Locate the cell with the specified text and output its (x, y) center coordinate. 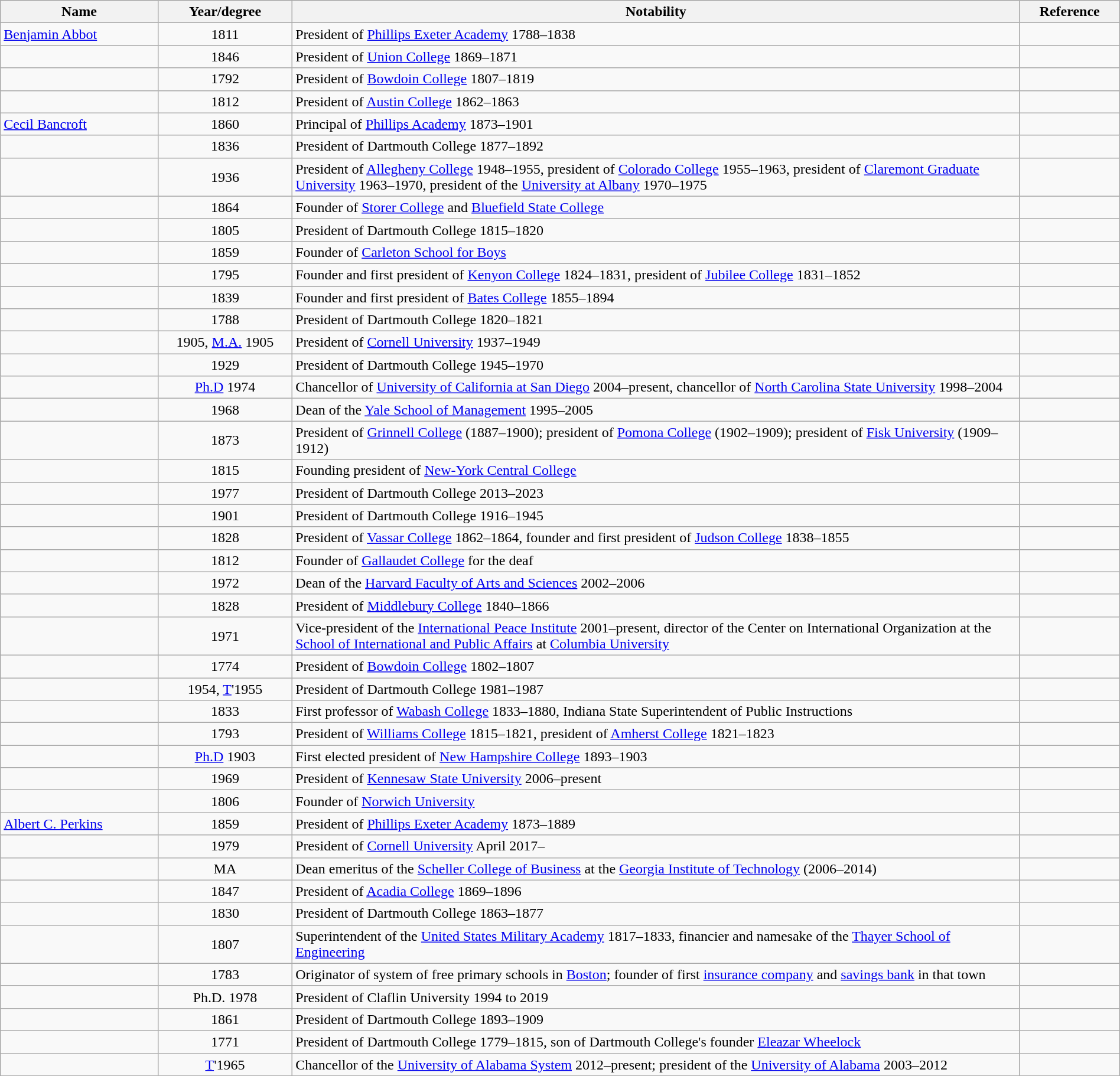
Dean of the Harvard Faculty of Arts and Sciences 2002–2006 (656, 583)
1811 (224, 34)
President of Phillips Exeter Academy 1873–1889 (656, 824)
Founder of Storer College and Bluefield State College (656, 207)
President of Claflin University 1994 to 2019 (656, 997)
1901 (224, 516)
President of Cornell University 1937–1949 (656, 343)
Notability (656, 12)
1873 (224, 441)
President of Dartmouth College 1877–1892 (656, 146)
Superintendent of the United States Military Academy 1817–1833, financier and namesake of the Thayer School of Engineering (656, 944)
President of Kennesaw State University 2006–present (656, 779)
President of Bowdoin College 1807–1819 (656, 79)
Principal of Phillips Academy 1873–1901 (656, 124)
Founder of Norwich University (656, 801)
President of Bowdoin College 1802–1807 (656, 666)
President of Middlebury College 1840–1866 (656, 605)
1905, M.A. 1905 (224, 343)
1839 (224, 297)
President of Cornell University April 2017– (656, 846)
Reference (1069, 12)
1836 (224, 146)
President of Acadia College 1869–1896 (656, 891)
1860 (224, 124)
Chancellor of the University of Alabama System 2012–present; president of the University of Alabama 2003–2012 (656, 1065)
Founding president of New-York Central College (656, 471)
Founder of Carleton School for Boys (656, 252)
President of Grinnell College (1887–1900); president of Pomona College (1902–1909); president of Fisk University (1909–1912) (656, 441)
1792 (224, 79)
1795 (224, 275)
Ph.D 1974 (224, 387)
President of Dartmouth College 1815–1820 (656, 230)
1830 (224, 914)
1861 (224, 1019)
Dean emeritus of the Scheller College of Business at the Georgia Institute of Technology (2006–2014) (656, 869)
President of Vassar College 1862–1864, founder and first president of Judson College 1838–1855 (656, 538)
Founder and first president of Bates College 1855–1894 (656, 297)
1833 (224, 712)
1971 (224, 635)
1806 (224, 801)
President of Union College 1869–1871 (656, 57)
Dean of the Yale School of Management 1995–2005 (656, 410)
First professor of Wabash College 1833–1880, Indiana State Superintendent of Public Instructions (656, 712)
President of Dartmouth College 1945–1970 (656, 365)
Ph.D. 1978 (224, 997)
1774 (224, 666)
President of Dartmouth College 1893–1909 (656, 1019)
1954, T'1955 (224, 689)
1805 (224, 230)
President of Austin College 1862–1863 (656, 102)
1936 (224, 177)
President of Williams College 1815–1821, president of Amherst College 1821–1823 (656, 734)
1969 (224, 779)
President of Dartmouth College 1863–1877 (656, 914)
1929 (224, 365)
1972 (224, 583)
Founder and first president of Kenyon College 1824–1831, president of Jubilee College 1831–1852 (656, 275)
President of Dartmouth College 1779–1815, son of Dartmouth College's founder Eleazar Wheelock (656, 1042)
1793 (224, 734)
Albert C. Perkins (79, 824)
Originator of system of free primary schools in Boston; founder of first insurance company and savings bank in that town (656, 974)
President of Phillips Exeter Academy 1788–1838 (656, 34)
Ph.D 1903 (224, 757)
1815 (224, 471)
1979 (224, 846)
Benjamin Abbot (79, 34)
1847 (224, 891)
T'1965 (224, 1065)
1788 (224, 320)
First elected president of New Hampshire College 1893–1903 (656, 757)
President of Dartmouth College 1820–1821 (656, 320)
1864 (224, 207)
1968 (224, 410)
Chancellor of University of California at San Diego 2004–present, chancellor of North Carolina State University 1998–2004 (656, 387)
1771 (224, 1042)
1846 (224, 57)
Cecil Bancroft (79, 124)
1783 (224, 974)
President of Dartmouth College 1981–1987 (656, 689)
Founder of Gallaudet College for the deaf (656, 560)
1977 (224, 493)
Name (79, 12)
President of Dartmouth College 2013–2023 (656, 493)
1807 (224, 944)
Year/degree (224, 12)
President of Dartmouth College 1916–1945 (656, 516)
MA (224, 869)
